Search for the cell housing the specified text and yield its [X, Y] center coordinate. 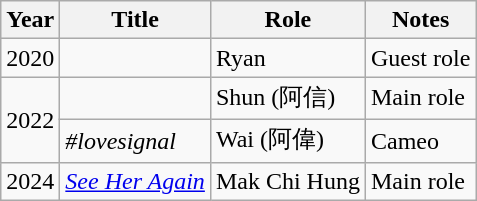
Year [30, 20]
Guest role [420, 58]
Title [136, 20]
2020 [30, 58]
Ryan [288, 58]
Role [288, 20]
Notes [420, 20]
Shun (阿信) [288, 98]
See Her Again [136, 181]
2022 [30, 120]
2024 [30, 181]
Cameo [420, 140]
Wai (阿偉) [288, 140]
#lovesignal [136, 140]
Mak Chi Hung [288, 181]
